Return [x, y] of the center of cell containing provided text 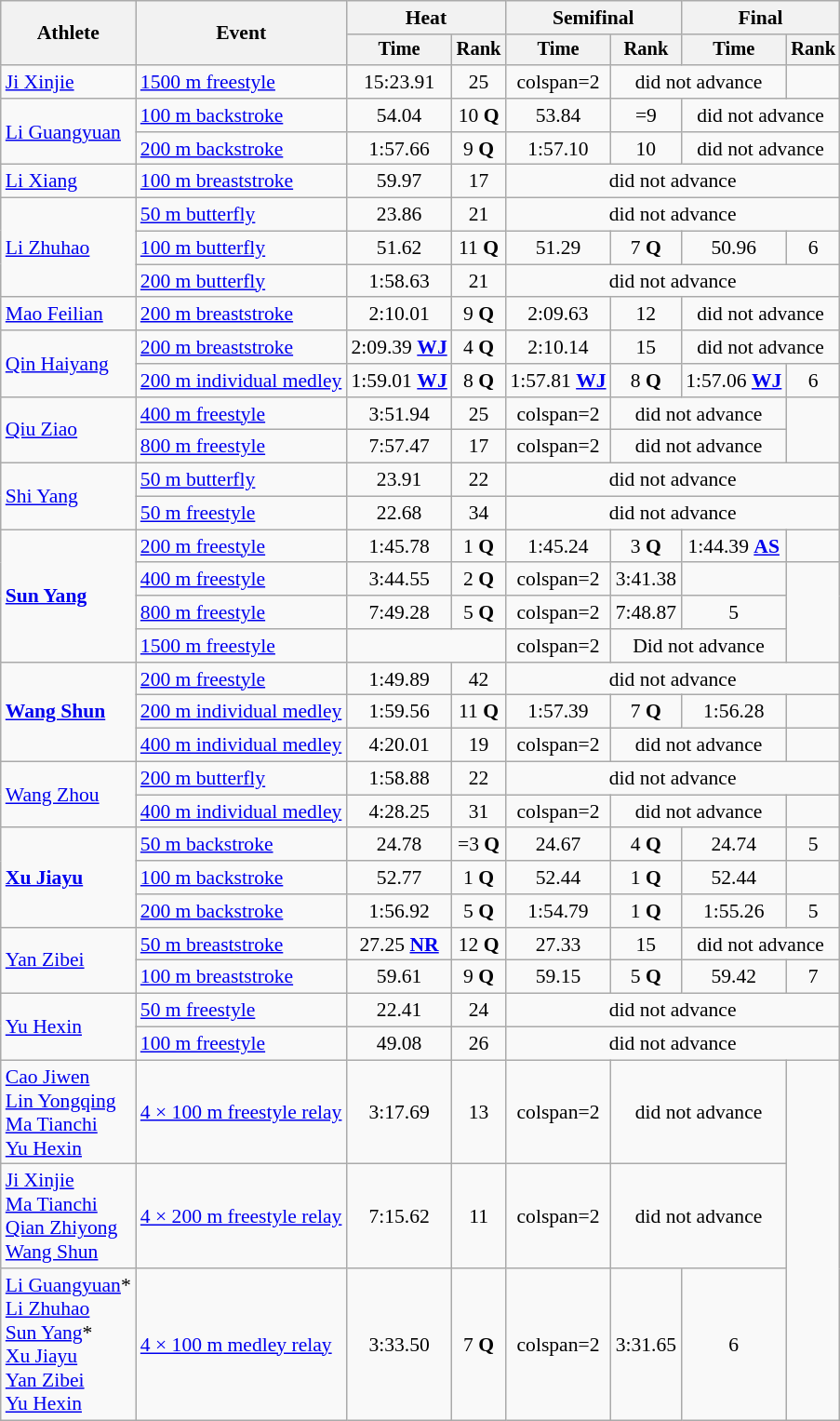
1:58.63 [398, 281]
4 × 100 m medley relay [242, 1344]
1:57.10 [558, 149]
50.96 [733, 248]
3:51.94 [398, 414]
13 [479, 1112]
59.61 [398, 977]
Cao JiwenLin YongqingMa TianchiYu Hexin [69, 1112]
24.78 [398, 845]
Xu Jiayu [69, 878]
1:56.28 [733, 712]
10 [646, 149]
3:33.50 [398, 1344]
23.86 [398, 215]
4 × 100 m freestyle relay [242, 1112]
7:48.87 [646, 612]
4 × 200 m freestyle relay [242, 1216]
1:57.06 WJ [733, 381]
Li Zhuhao [69, 248]
=3 Q [479, 845]
1:59.56 [398, 712]
22.41 [398, 1011]
1:57.81 WJ [558, 381]
2 Q [479, 580]
Wang Zhou [69, 795]
10 Q [479, 115]
23.91 [398, 480]
27.25 NR [398, 945]
Mao Feilian [69, 315]
59.42 [733, 977]
49.08 [398, 1044]
Qin Haiyang [69, 363]
19 [479, 745]
1:45.24 [558, 546]
59.97 [398, 181]
59.15 [558, 977]
Heat [426, 18]
51.29 [558, 248]
3:31.65 [646, 1344]
Li Guangyuan*Li ZhuhaoSun Yang*Xu JiayuYan ZibeiYu Hexin [69, 1344]
31 [479, 811]
4:20.01 [398, 745]
50 m breaststroke [242, 945]
Event [242, 34]
34 [479, 514]
1:45.78 [398, 546]
1:58.88 [398, 779]
2:10.01 [398, 315]
51.62 [398, 248]
Final [761, 18]
1:44.39 AS [733, 546]
24 [479, 1011]
2:09.63 [558, 315]
Wang Shun [69, 713]
52.77 [398, 878]
1:55.26 [733, 911]
Shi Yang [69, 497]
53.84 [558, 115]
22.68 [398, 514]
Athlete [69, 34]
Yu Hexin [69, 1027]
7:57.47 [398, 447]
12 [646, 315]
42 [479, 679]
Ji XinjieMa TianchiQian ZhiyongWang Shun [69, 1216]
24.67 [558, 845]
7 [813, 977]
2:10.14 [558, 347]
1:56.92 [398, 911]
12 Q [479, 945]
3 Q [646, 546]
100 m freestyle [242, 1044]
Qiu Ziao [69, 430]
2:09.39 WJ [398, 347]
Li Xiang [69, 181]
3:41.38 [646, 580]
Did not advance [700, 646]
4:28.25 [398, 811]
54.04 [398, 115]
Semifinal [593, 18]
Sun Yang [69, 596]
Yan Zibei [69, 960]
11 [479, 1216]
50 m backstroke [242, 845]
1:57.39 [558, 712]
7:15.62 [398, 1216]
Ji Xinjie [69, 82]
100 m butterfly [242, 248]
15:23.91 [398, 82]
1:49.89 [398, 679]
1:54.79 [558, 911]
Li Guangyuan [69, 132]
3:17.69 [398, 1112]
24.74 [733, 845]
1:59.01 WJ [398, 381]
7:49.28 [398, 612]
1:57.66 [398, 149]
3:44.55 [398, 580]
=9 [646, 115]
27.33 [558, 945]
26 [479, 1044]
